Scan for the cell matching the given text and deliver its [x, y] coordinate at center. 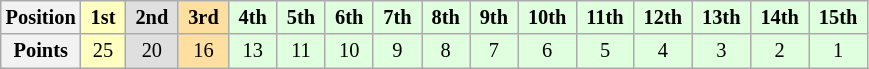
5 [604, 51]
5th [301, 17]
25 [104, 51]
13th [721, 17]
10 [349, 51]
2 [779, 51]
9 [397, 51]
Points [41, 51]
13 [253, 51]
4th [253, 17]
4 [663, 51]
1st [104, 17]
2nd [152, 17]
15th [838, 17]
7th [397, 17]
16 [203, 51]
6th [349, 17]
7 [494, 51]
Position [41, 17]
6 [547, 51]
9th [494, 17]
1 [838, 51]
8 [446, 51]
12th [663, 17]
14th [779, 17]
11 [301, 51]
20 [152, 51]
3 [721, 51]
10th [547, 17]
3rd [203, 17]
8th [446, 17]
11th [604, 17]
